Identify which cell holds the provided text, then report its (x, y) central coordinate. 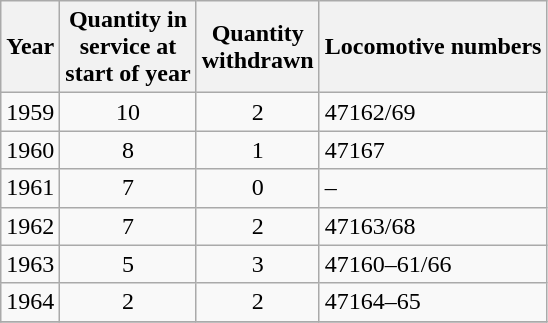
1961 (30, 188)
47162/69 (433, 112)
3 (258, 264)
– (433, 188)
Year (30, 47)
0 (258, 188)
1964 (30, 302)
5 (128, 264)
1962 (30, 226)
8 (128, 150)
Quantity inservice atstart of year (128, 47)
1 (258, 150)
Locomotive numbers (433, 47)
47160–61/66 (433, 264)
10 (128, 112)
1963 (30, 264)
Quantitywithdrawn (258, 47)
1960 (30, 150)
47164–65 (433, 302)
1959 (30, 112)
47167 (433, 150)
47163/68 (433, 226)
